Locate the cell with the specified text and output its (X, Y) center coordinate. 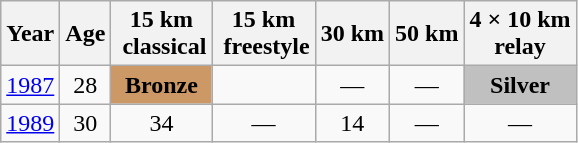
1989 (30, 123)
1987 (30, 85)
30 km (352, 34)
15 km classical (162, 34)
14 (352, 123)
34 (162, 123)
30 (86, 123)
4 × 10 kmrelay (520, 34)
50 km (427, 34)
Age (86, 34)
Bronze (162, 85)
Silver (520, 85)
Year (30, 34)
28 (86, 85)
15 km freestyle (264, 34)
